Provide the [X, Y] coordinate of the cell's center where the given text is located.  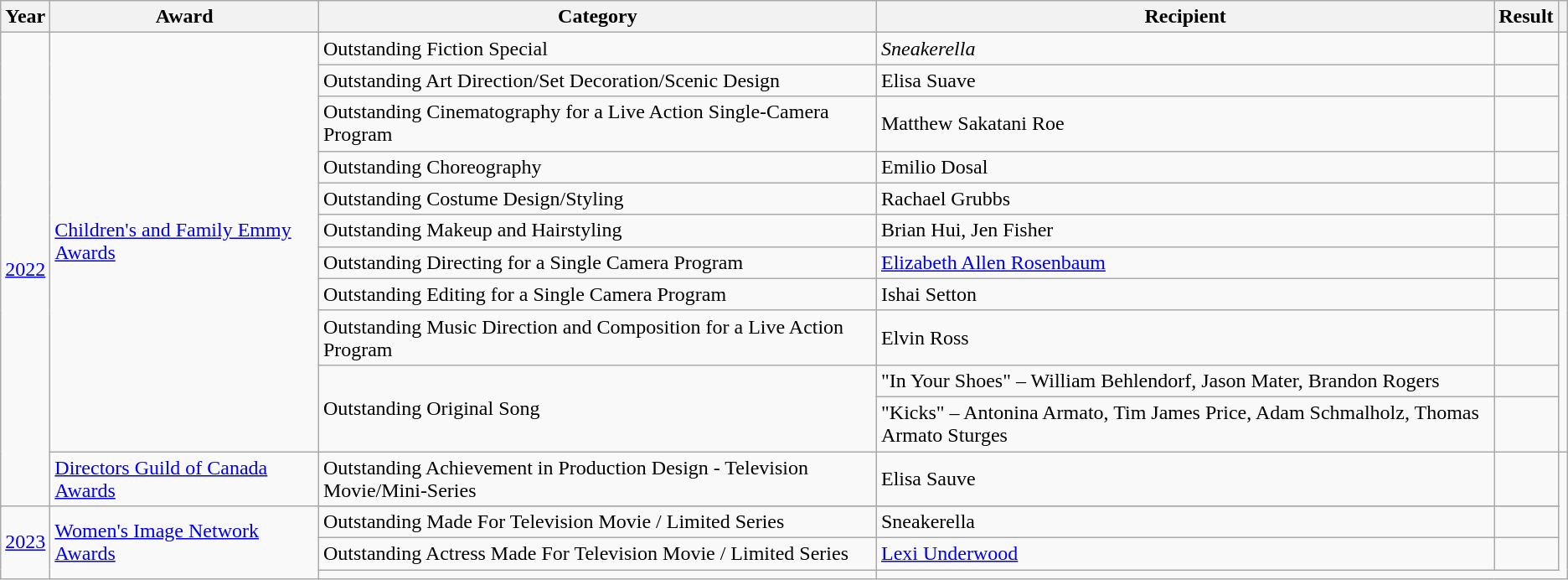
Directors Guild of Canada Awards [184, 478]
Ishai Setton [1184, 294]
Outstanding Fiction Special [597, 49]
Elvin Ross [1184, 337]
Outstanding Choreography [597, 167]
Result [1526, 17]
Rachael Grubbs [1184, 199]
Women's Image Network Awards [184, 543]
Award [184, 17]
Year [25, 17]
Outstanding Directing for a Single Camera Program [597, 262]
Outstanding Costume Design/Styling [597, 199]
Emilio Dosal [1184, 167]
"In Your Shoes" – William Behlendorf, Jason Mater, Brandon Rogers [1184, 381]
2023 [25, 543]
Elizabeth Allen Rosenbaum [1184, 262]
Elisa Sauve [1184, 478]
2022 [25, 270]
Outstanding Editing for a Single Camera Program [597, 294]
Matthew Sakatani Roe [1184, 124]
Category [597, 17]
Lexi Underwood [1184, 554]
Outstanding Original Song [597, 407]
Outstanding Made For Television Movie / Limited Series [597, 522]
Recipient [1184, 17]
Outstanding Art Direction/Set Decoration/Scenic Design [597, 80]
Outstanding Achievement in Production Design - Television Movie/Mini-Series [597, 478]
"Kicks" – Antonina Armato, Tim James Price, Adam Schmalholz, Thomas Armato Sturges [1184, 424]
Children's and Family Emmy Awards [184, 242]
Outstanding Cinematography for a Live Action Single-Camera Program [597, 124]
Brian Hui, Jen Fisher [1184, 230]
Outstanding Music Direction and Composition for a Live Action Program [597, 337]
Outstanding Makeup and Hairstyling [597, 230]
Outstanding Actress Made For Television Movie / Limited Series [597, 554]
Elisa Suave [1184, 80]
